Return (X, Y) of the center of cell containing provided text 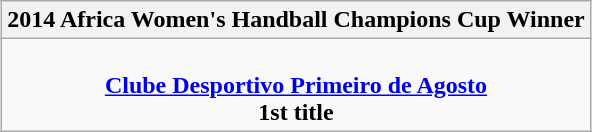
Clube Desportivo Primeiro de Agosto1st title (296, 85)
2014 Africa Women's Handball Champions Cup Winner (296, 20)
